Scan for the cell matching the given text and deliver its (x, y) coordinate at center. 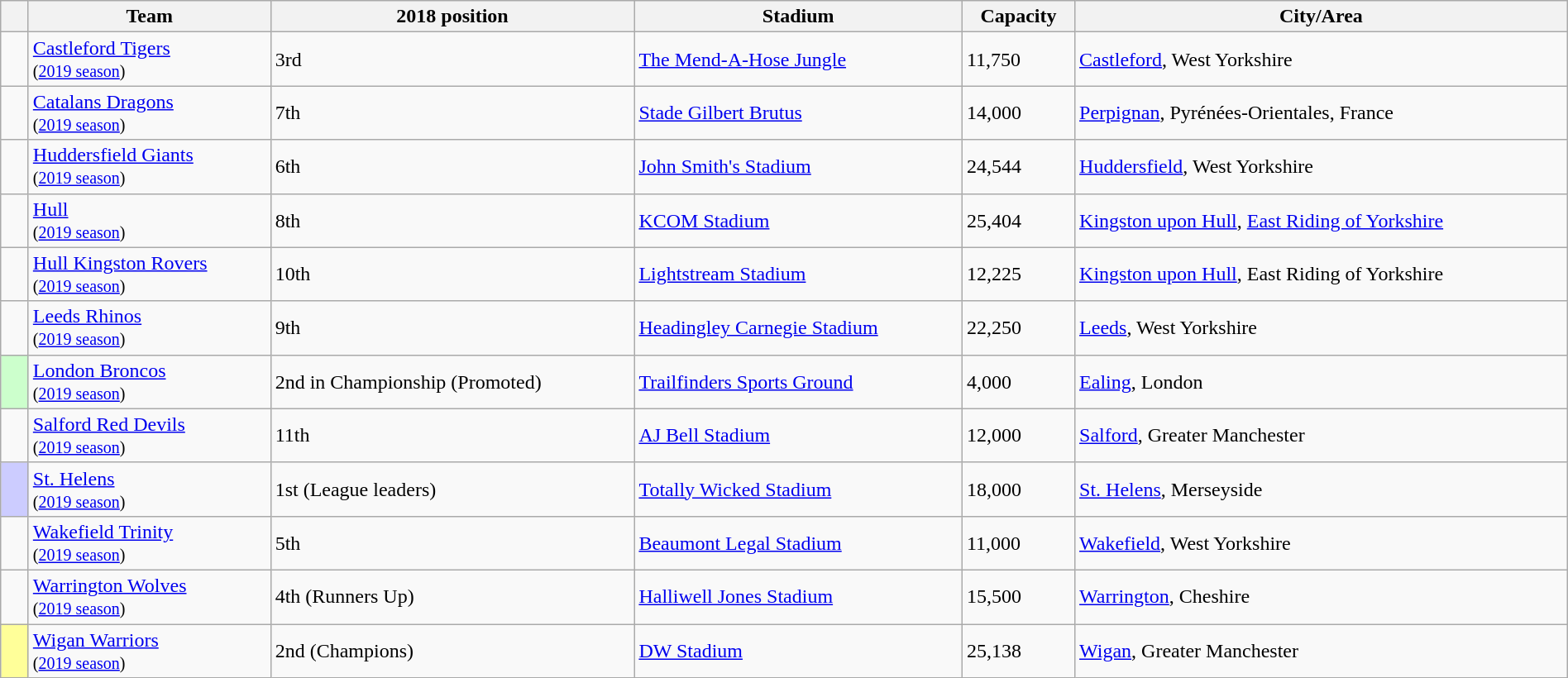
8th (452, 220)
25,404 (1018, 220)
Halliwell Jones Stadium (799, 597)
11,750 (1018, 60)
12,000 (1018, 435)
5th (452, 542)
14,000 (1018, 112)
Salford, Greater Manchester (1322, 435)
6th (452, 167)
Beaumont Legal Stadium (799, 542)
18,000 (1018, 489)
Leeds, West Yorkshire (1322, 327)
2nd (Champions) (452, 650)
15,500 (1018, 597)
2018 position (452, 17)
AJ Bell Stadium (799, 435)
Capacity (1018, 17)
Lightstream Stadium (799, 275)
Team (149, 17)
24,544 (1018, 167)
The Mend-A-Hose Jungle (799, 60)
Trailfinders Sports Ground (799, 382)
Perpignan, Pyrénées-Orientales, France (1322, 112)
St. Helens(2019 season) (149, 489)
John Smith's Stadium (799, 167)
Leeds Rhinos(2019 season) (149, 327)
4,000 (1018, 382)
Headingley Carnegie Stadium (799, 327)
4th (Runners Up) (452, 597)
3rd (452, 60)
DW Stadium (799, 650)
9th (452, 327)
Wigan, Greater Manchester (1322, 650)
Wigan Warriors(2019 season) (149, 650)
Hull(2019 season) (149, 220)
Wakefield Trinity(2019 season) (149, 542)
Catalans Dragons(2019 season) (149, 112)
Ealing, London (1322, 382)
Stade Gilbert Brutus (799, 112)
KCOM Stadium (799, 220)
St. Helens, Merseyside (1322, 489)
City/Area (1322, 17)
Stadium (799, 17)
22,250 (1018, 327)
10th (452, 275)
Warrington Wolves(2019 season) (149, 597)
Totally Wicked Stadium (799, 489)
1st (League leaders) (452, 489)
Castleford, West Yorkshire (1322, 60)
Wakefield, West Yorkshire (1322, 542)
Warrington, Cheshire (1322, 597)
11th (452, 435)
Huddersfield Giants(2019 season) (149, 167)
2nd in Championship (Promoted) (452, 382)
Salford Red Devils(2019 season) (149, 435)
11,000 (1018, 542)
Castleford Tigers(2019 season) (149, 60)
London Broncos(2019 season) (149, 382)
12,225 (1018, 275)
Hull Kingston Rovers(2019 season) (149, 275)
Huddersfield, West Yorkshire (1322, 167)
25,138 (1018, 650)
7th (452, 112)
